Provide the (x, y) coordinate of the cell's center where the given text is located.  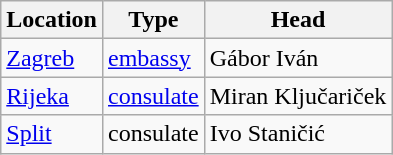
Miran Ključariček (298, 96)
Rijeka (52, 96)
Location (52, 20)
Gábor Iván (298, 58)
Ivo Staničić (298, 134)
Type (153, 20)
embassy (153, 58)
Zagreb (52, 58)
Split (52, 134)
Head (298, 20)
